Capture the cell that displays the provided text and extract its (x, y) central coordinate. 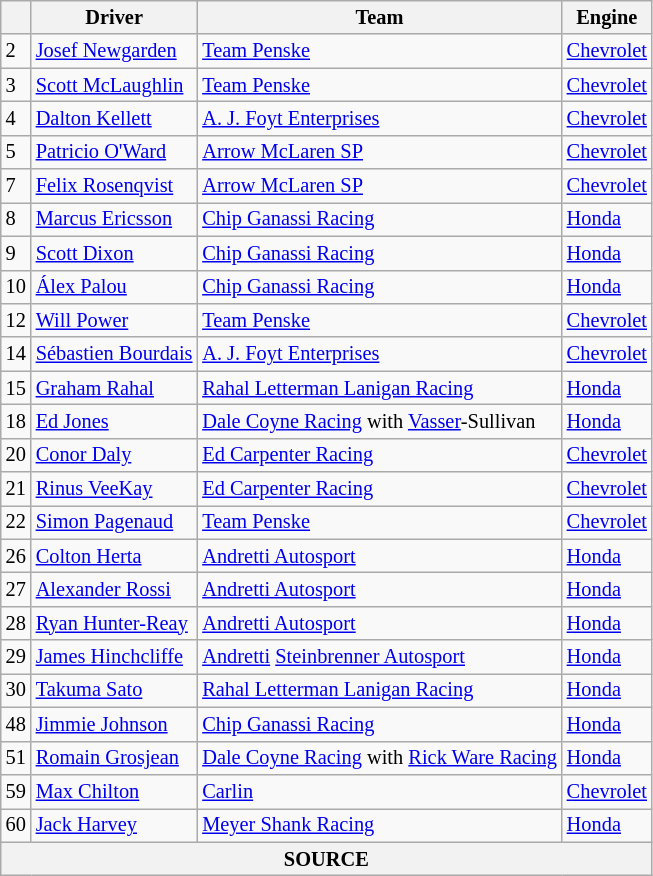
14 (16, 354)
Graham Rahal (114, 388)
7 (16, 186)
22 (16, 522)
Ryan Hunter-Reay (114, 623)
Carlin (379, 791)
26 (16, 556)
21 (16, 489)
Will Power (114, 320)
9 (16, 253)
8 (16, 219)
12 (16, 320)
Scott Dixon (114, 253)
29 (16, 657)
Alexander Rossi (114, 589)
Romain Grosjean (114, 758)
Dale Coyne Racing with Vasser-Sullivan (379, 421)
Álex Palou (114, 287)
Ed Jones (114, 421)
Jack Harvey (114, 825)
Dalton Kellett (114, 118)
Felix Rosenqvist (114, 186)
51 (16, 758)
48 (16, 724)
5 (16, 152)
4 (16, 118)
59 (16, 791)
15 (16, 388)
Dale Coyne Racing with Rick Ware Racing (379, 758)
Sébastien Bourdais (114, 354)
2 (16, 51)
Patricio O'Ward (114, 152)
27 (16, 589)
Simon Pagenaud (114, 522)
James Hinchcliffe (114, 657)
Meyer Shank Racing (379, 825)
Rinus VeeKay (114, 489)
18 (16, 421)
Takuma Sato (114, 690)
Josef Newgarden (114, 51)
Team (379, 17)
60 (16, 825)
Max Chilton (114, 791)
30 (16, 690)
Scott McLaughlin (114, 85)
28 (16, 623)
Andretti Steinbrenner Autosport (379, 657)
3 (16, 85)
20 (16, 455)
10 (16, 287)
Conor Daly (114, 455)
Engine (607, 17)
SOURCE (326, 859)
Driver (114, 17)
Colton Herta (114, 556)
Jimmie Johnson (114, 724)
Marcus Ericsson (114, 219)
